For the text-containing cell, return its midpoint in (X, Y) coordinate format. 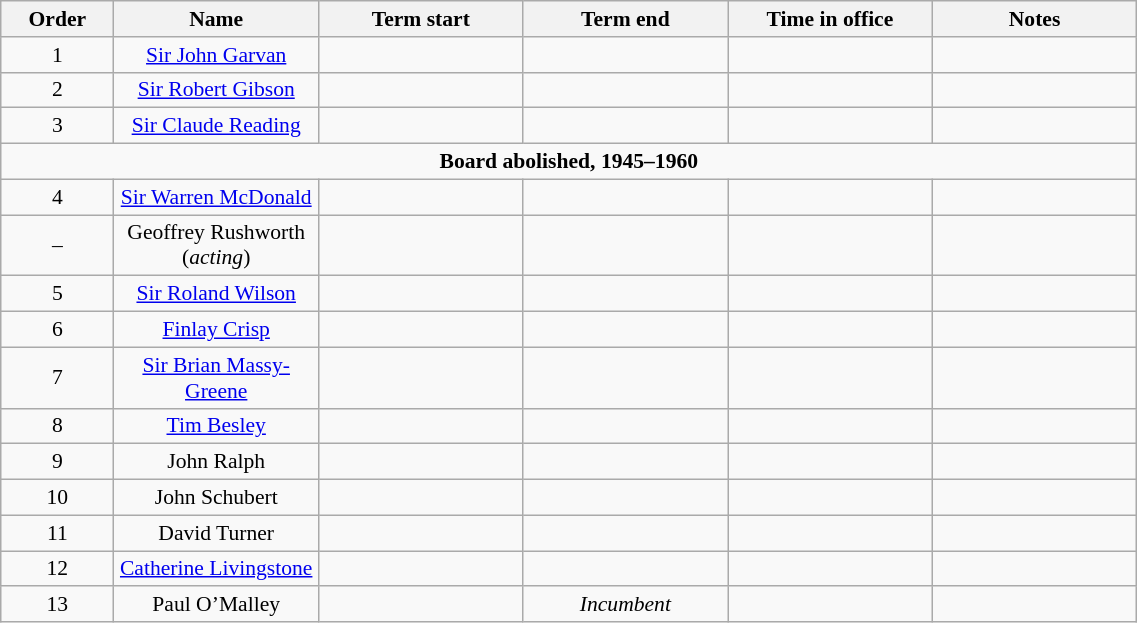
Incumbent (626, 605)
Sir Warren McDonald (216, 197)
Sir Robert Gibson (216, 90)
6 (58, 330)
9 (58, 462)
Board abolished, 1945–1960 (569, 162)
7 (58, 378)
Sir Brian Massy-Greene (216, 378)
John Ralph (216, 462)
2 (58, 90)
10 (58, 498)
Term end (626, 19)
– (58, 246)
Paul O’Malley (216, 605)
David Turner (216, 533)
Sir Roland Wilson (216, 294)
Term start (420, 19)
Tim Besley (216, 426)
John Schubert (216, 498)
5 (58, 294)
Catherine Livingstone (216, 569)
Time in office (830, 19)
4 (58, 197)
Name (216, 19)
Geoffrey Rushworth (acting) (216, 246)
Finlay Crisp (216, 330)
12 (58, 569)
3 (58, 126)
Order (58, 19)
1 (58, 55)
Sir Claude Reading (216, 126)
8 (58, 426)
11 (58, 533)
Notes (1034, 19)
13 (58, 605)
Sir John Garvan (216, 55)
